Pinpoint the cell where the given text exists, returning its (X, Y) midpoint coordinate. 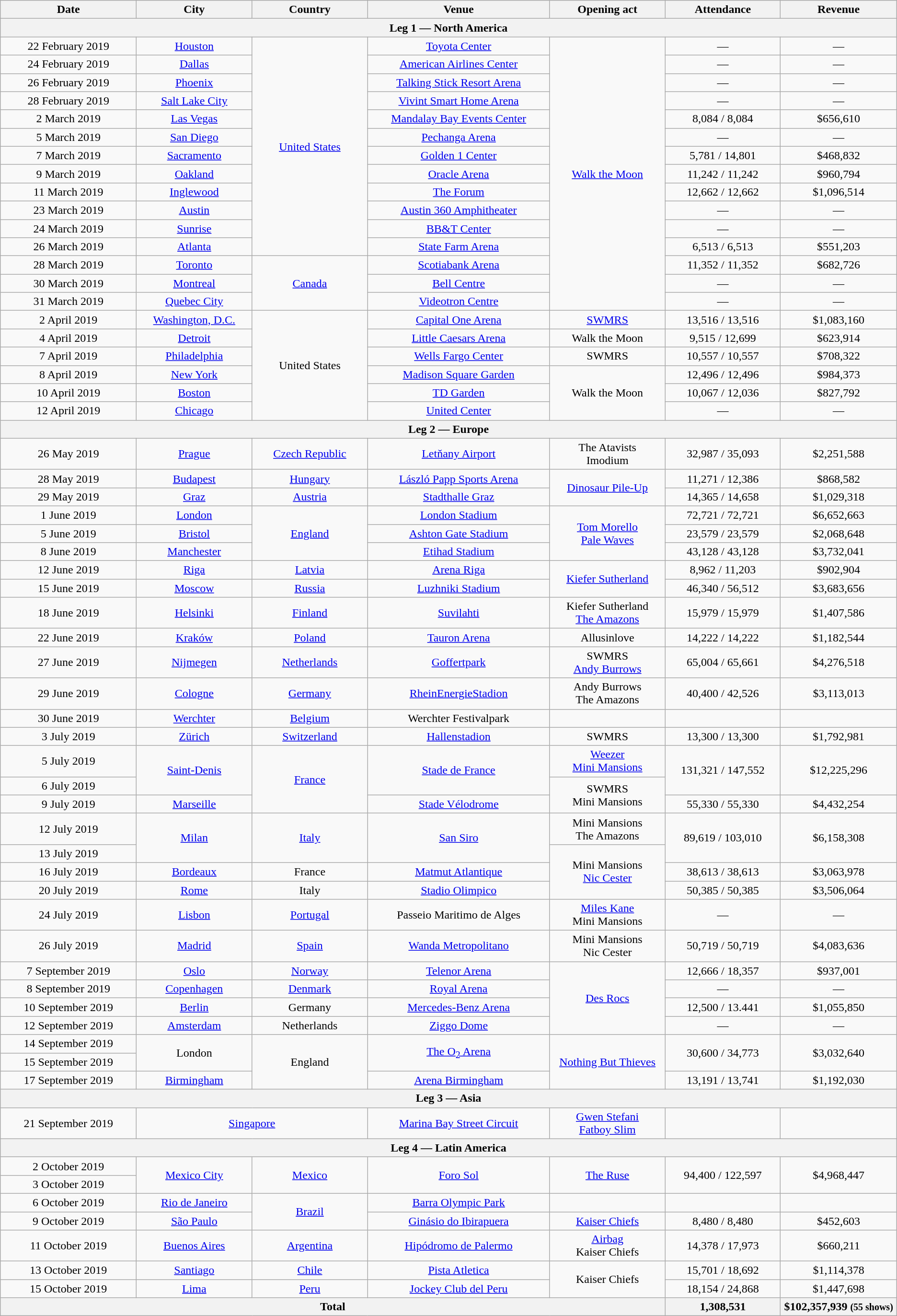
43,128 / 43,128 (723, 552)
8,084 / 8,084 (723, 119)
Budapest (195, 478)
Mini MansionsThe Amazons (608, 828)
$3,032,640 (839, 1053)
Werchter (195, 718)
Washington, D.C. (195, 320)
New York (195, 374)
31 March 2019 (69, 302)
15,979 / 15,979 (723, 613)
$4,276,518 (839, 663)
12 April 2019 (69, 411)
Total (333, 1307)
BB&T Center (459, 229)
38,613 / 38,613 (723, 872)
Buenos Aires (195, 1246)
The Ruse (608, 1175)
Madrid (195, 946)
Austin 360 Amphitheater (459, 210)
Riga (195, 570)
$827,792 (839, 393)
Date (69, 10)
29 June 2019 (69, 693)
89,619 / 103,010 (723, 838)
$1,029,318 (839, 497)
7 April 2019 (69, 356)
$656,610 (839, 119)
$3,113,013 (839, 693)
26 March 2019 (69, 247)
13 July 2019 (69, 853)
Suvilahti (459, 613)
Switzerland (310, 736)
7 March 2019 (69, 155)
8 April 2019 (69, 374)
SWMRSAndy Burrows (608, 663)
Luzhniki Stadium (459, 588)
$1,096,514 (839, 192)
State Farm Arena (459, 247)
Andy BurrowsThe Amazons (608, 693)
2 October 2019 (69, 1166)
Ziggo Dome (459, 1025)
Milan (195, 838)
Oslo (195, 971)
$1,055,850 (839, 1007)
50,719 / 50,719 (723, 946)
7 September 2019 (69, 971)
$1,407,586 (839, 613)
14,222 / 14,222 (723, 638)
Nijmegen (195, 663)
Matmut Atlantique (459, 872)
$1,182,544 (839, 638)
11,352 / 11,352 (723, 265)
Royal Arena (459, 989)
$3,683,656 (839, 588)
Scotiabank Arena (459, 265)
Peru (310, 1289)
Marina Bay Street Circuit (459, 1123)
Mexico (310, 1175)
Stadio Olimpico (459, 890)
WeezerMini Mansions (608, 761)
Berlin (195, 1007)
$2,251,588 (839, 454)
24 February 2019 (69, 64)
Stade Vélodrome (459, 804)
$1,192,030 (839, 1080)
$452,603 (839, 1221)
18,154 / 24,868 (723, 1289)
Opening act (608, 10)
Revenue (839, 10)
Kiefer SutherlandThe Amazons (608, 613)
46,340 / 56,512 (723, 588)
The O2 Arena (459, 1053)
Toyota Center (459, 46)
Tauron Arena (459, 638)
Phoenix (195, 82)
72,721 / 72,721 (723, 515)
Toronto (195, 265)
40,400 / 42,526 (723, 693)
$960,794 (839, 174)
Copenhagen (195, 989)
Dinosaur Pile-Up (608, 488)
$3,506,064 (839, 890)
11 October 2019 (69, 1246)
Oakland (195, 174)
$1,114,378 (839, 1270)
28 March 2019 (69, 265)
Arena Birmingham (459, 1080)
16 July 2019 (69, 872)
Letňany Airport (459, 454)
Lisbon (195, 915)
Talking Stick Resort Arena (459, 82)
Denmark (310, 989)
Pista Atletica (459, 1270)
Stadthalle Graz (459, 497)
8,962 / 11,203 (723, 570)
13 October 2019 (69, 1270)
Sacramento (195, 155)
Miles KaneMini Mansions (608, 915)
$682,726 (839, 265)
26 February 2019 (69, 82)
Russia (310, 588)
Rome (195, 890)
15 October 2019 (69, 1289)
Tom MorelloPale Waves (608, 533)
8 September 2019 (69, 989)
Helsinki (195, 613)
65,004 / 65,661 (723, 663)
Goffertpark (459, 663)
14,378 / 17,973 (723, 1246)
1 June 2019 (69, 515)
Salt Lake City (195, 101)
3 July 2019 (69, 736)
22 June 2019 (69, 638)
$3,732,041 (839, 552)
$4,432,254 (839, 804)
9 October 2019 (69, 1221)
30 March 2019 (69, 283)
Chicago (195, 411)
Gwen StefaniFatboy Slim (608, 1123)
30 June 2019 (69, 718)
$868,582 (839, 478)
Latvia (310, 570)
Spain (310, 946)
$2,068,648 (839, 534)
American Airlines Center (459, 64)
Las Vegas (195, 119)
9 March 2019 (69, 174)
Boston (195, 393)
Nothing But Thieves (608, 1062)
23 March 2019 (69, 210)
30,600 / 34,773 (723, 1053)
17 September 2019 (69, 1080)
Madison Square Garden (459, 374)
$1,792,981 (839, 736)
Norway (310, 971)
The Forum (459, 192)
Allusinlove (608, 638)
Foro Sol (459, 1175)
94,400 / 122,597 (723, 1175)
6 October 2019 (69, 1202)
Canada (310, 283)
$6,652,663 (839, 515)
Mercedes-Benz Arena (459, 1007)
11,271 / 12,386 (723, 478)
12 July 2019 (69, 828)
Attendance (723, 10)
22 February 2019 (69, 46)
Kiefer Sutherland (608, 579)
Brazil (310, 1211)
Venue (459, 10)
Videotron Centre (459, 302)
Stade de France (459, 770)
5,781 / 14,801 (723, 155)
12,662 / 12,662 (723, 192)
Hungary (310, 478)
14,365 / 14,658 (723, 497)
10,067 / 12,036 (723, 393)
$6,158,308 (839, 838)
12,666 / 18,357 (723, 971)
21 September 2019 (69, 1123)
Montreal (195, 283)
$984,373 (839, 374)
27 June 2019 (69, 663)
$12,225,296 (839, 770)
2 April 2019 (69, 320)
18 June 2019 (69, 613)
Wanda Metropolitano (459, 946)
Zürich (195, 736)
Singapore (252, 1123)
Mexico City (195, 1175)
12 September 2019 (69, 1025)
23,579 / 23,579 (723, 534)
13,300 / 13,300 (723, 736)
$468,832 (839, 155)
13,516 / 13,516 (723, 320)
$660,211 (839, 1246)
Saint-Denis (195, 770)
Argentina (310, 1246)
Leg 3 — Asia (448, 1098)
55,330 / 55,330 (723, 804)
Sunrise (195, 229)
Ginásio do Ibirapuera (459, 1221)
Portugal (310, 915)
Bell Centre (459, 283)
RheinEnergieStadion (459, 693)
Capital One Arena (459, 320)
12,496 / 12,496 (723, 374)
Barra Olympic Park (459, 1202)
8 June 2019 (69, 552)
Quebec City (195, 302)
6 July 2019 (69, 786)
Golden 1 Center (459, 155)
SWMRSMini Mansions (608, 795)
Chile (310, 1270)
10,557 / 10,557 (723, 356)
15 June 2019 (69, 588)
Leg 4 — Latin America (448, 1148)
London Stadium (459, 515)
Graz (195, 497)
$551,203 (839, 247)
Austria (310, 497)
$4,968,447 (839, 1175)
Lima (195, 1289)
Telenor Arena (459, 971)
20 July 2019 (69, 890)
São Paulo (195, 1221)
San Diego (195, 137)
28 February 2019 (69, 101)
131,321 / 147,552 (723, 770)
Leg 1 — North America (448, 28)
Des Rocs (608, 998)
AirbagKaiser Chiefs (608, 1246)
Bristol (195, 534)
Marseille (195, 804)
32,987 / 35,093 (723, 454)
26 May 2019 (69, 454)
Philadelphia (195, 356)
Arena Riga (459, 570)
Vivint Smart Home Arena (459, 101)
9,515 / 12,699 (723, 338)
Ashton Gate Stadium (459, 534)
Passeio Maritimo de Alges (459, 915)
26 July 2019 (69, 946)
10 April 2019 (69, 393)
13,191 / 13,741 (723, 1080)
Etihad Stadium (459, 552)
Prague (195, 454)
The AtavistsImodium (608, 454)
Leg 2 — Europe (448, 429)
$902,904 (839, 570)
Birmingham (195, 1080)
$623,914 (839, 338)
Oracle Arena (459, 174)
Jockey Club del Peru (459, 1289)
28 May 2019 (69, 478)
Rio de Janeiro (195, 1202)
Pechanga Arena (459, 137)
14 September 2019 (69, 1044)
Santiago (195, 1270)
11 March 2019 (69, 192)
Hipódromo de Palermo (459, 1246)
Manchester (195, 552)
Atlanta (195, 247)
$3,063,978 (839, 872)
László Papp Sports Arena (459, 478)
4 April 2019 (69, 338)
$102,357,939 (55 shows) (839, 1307)
15,701 / 18,692 (723, 1270)
9 July 2019 (69, 804)
24 March 2019 (69, 229)
Mandalay Bay Events Center (459, 119)
2 March 2019 (69, 119)
Finland (310, 613)
Detroit (195, 338)
5 June 2019 (69, 534)
United Center (459, 411)
12,500 / 13.441 (723, 1007)
6,513 / 6,513 (723, 247)
Little Caesars Arena (459, 338)
12 June 2019 (69, 570)
Wells Fargo Center (459, 356)
Dallas (195, 64)
5 July 2019 (69, 761)
Austin (195, 210)
Amsterdam (195, 1025)
$708,322 (839, 356)
Country (310, 10)
$1,083,160 (839, 320)
$1,447,698 (839, 1289)
3 October 2019 (69, 1184)
Cologne (195, 693)
Hallenstadion (459, 736)
11,242 / 11,242 (723, 174)
Poland (310, 638)
Belgium (310, 718)
$4,083,636 (839, 946)
50,385 / 50,385 (723, 890)
24 July 2019 (69, 915)
15 September 2019 (69, 1062)
TD Garden (459, 393)
Moscow (195, 588)
Houston (195, 46)
Inglewood (195, 192)
1,308,531 (723, 1307)
Kraków (195, 638)
Czech Republic (310, 454)
29 May 2019 (69, 497)
$937,001 (839, 971)
Werchter Festivalpark (459, 718)
City (195, 10)
San Siro (459, 838)
5 March 2019 (69, 137)
8,480 / 8,480 (723, 1221)
10 September 2019 (69, 1007)
Bordeaux (195, 872)
